Locate the cell with the specified text and output its [x, y] center coordinate. 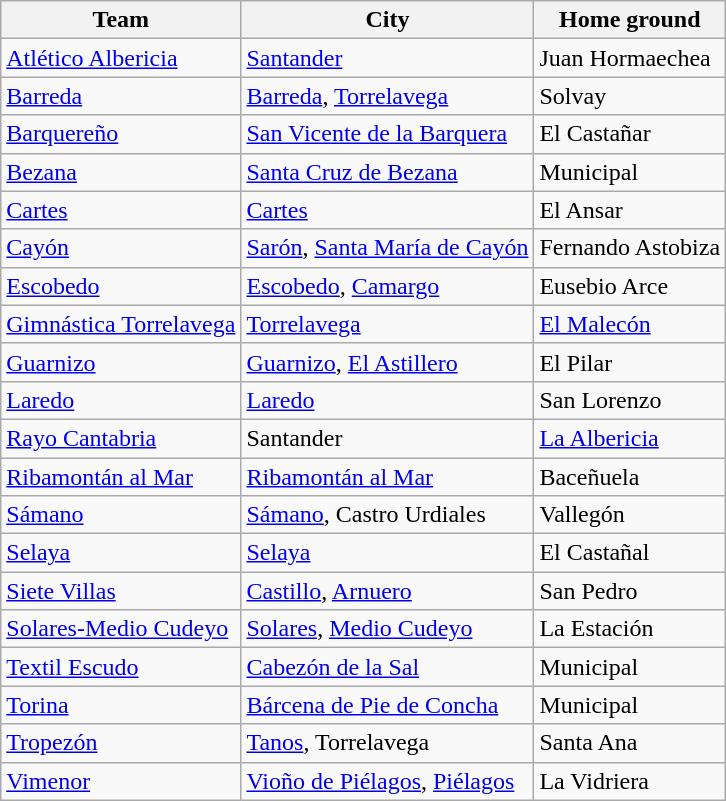
Team [121, 20]
Santa Ana [630, 743]
Escobedo [121, 286]
Juan Hormaechea [630, 58]
Siete Villas [121, 591]
Barreda [121, 96]
Atlético Albericia [121, 58]
Torrelavega [388, 324]
City [388, 20]
Rayo Cantabria [121, 438]
Solares, Medio Cudeyo [388, 629]
Torina [121, 705]
Vimenor [121, 781]
Barquereño [121, 134]
Castillo, Arnuero [388, 591]
El Pilar [630, 362]
El Castañar [630, 134]
San Vicente de la Barquera [388, 134]
Solares-Medio Cudeyo [121, 629]
Eusebio Arce [630, 286]
San Pedro [630, 591]
Barreda, Torrelavega [388, 96]
Vallegón [630, 515]
Home ground [630, 20]
La Estación [630, 629]
Sámano [121, 515]
Bárcena de Pie de Concha [388, 705]
Fernando Astobiza [630, 248]
Solvay [630, 96]
Vioño de Piélagos, Piélagos [388, 781]
Gimnástica Torrelavega [121, 324]
Baceñuela [630, 477]
Cabezón de la Sal [388, 667]
Textil Escudo [121, 667]
El Castañal [630, 553]
Tanos, Torrelavega [388, 743]
Guarnizo [121, 362]
Bezana [121, 172]
Escobedo, Camargo [388, 286]
Cayón [121, 248]
Guarnizo, El Astillero [388, 362]
La Albericia [630, 438]
Tropezón [121, 743]
El Malecón [630, 324]
Sarón, Santa María de Cayón [388, 248]
San Lorenzo [630, 400]
La Vidriera [630, 781]
El Ansar [630, 210]
Sámano, Castro Urdiales [388, 515]
Santa Cruz de Bezana [388, 172]
